Locate the cell with the specified text and output its (X, Y) center coordinate. 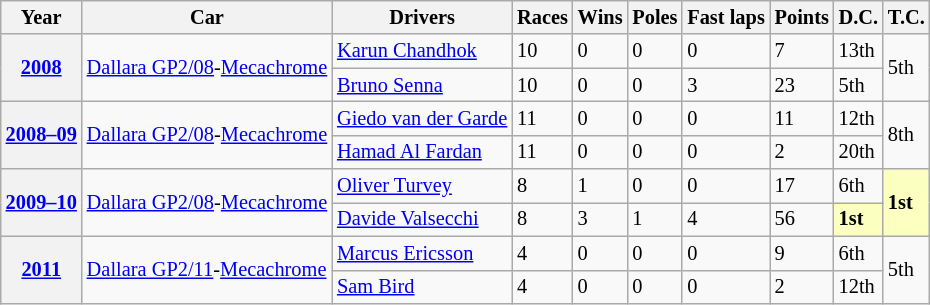
Year (42, 17)
Dallara GP2/11-Mecachrome (207, 270)
D.C. (858, 17)
Points (802, 17)
Oliver Turvey (422, 186)
23 (802, 85)
Hamad Al Fardan (422, 152)
2011 (42, 270)
20th (858, 152)
Poles (654, 17)
Wins (600, 17)
2009–10 (42, 202)
Giedo van der Garde (422, 118)
56 (802, 219)
Davide Valsecchi (422, 219)
2008–09 (42, 134)
Races (542, 17)
9 (802, 253)
Karun Chandhok (422, 51)
Fast laps (726, 17)
Bruno Senna (422, 85)
13th (858, 51)
Marcus Ericsson (422, 253)
2008 (42, 68)
Drivers (422, 17)
T.C. (906, 17)
8th (906, 134)
7 (802, 51)
17 (802, 186)
Sam Bird (422, 287)
Car (207, 17)
